Determine the (x, y) coordinate at the center of the cell enclosing the given text.  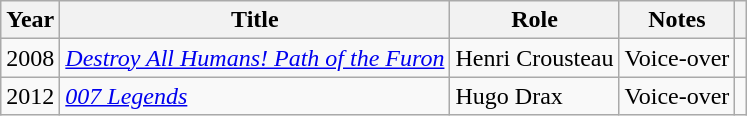
Year (30, 20)
Notes (677, 20)
007 Legends (255, 96)
Henri Crousteau (534, 58)
Destroy All Humans! Path of the Furon (255, 58)
Hugo Drax (534, 96)
Role (534, 20)
2012 (30, 96)
2008 (30, 58)
Title (255, 20)
